Find where the given text appears and provide that cell's center as (x, y) coordinate. 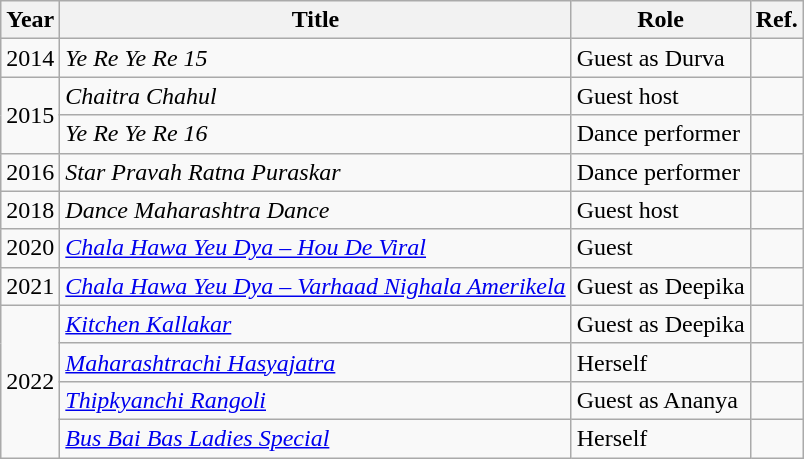
2020 (30, 248)
2016 (30, 172)
Star Pravah Ratna Puraskar (316, 172)
2021 (30, 286)
Guest as Durva (660, 58)
Kitchen Kallakar (316, 324)
Chala Hawa Yeu Dya – Hou De Viral (316, 248)
2018 (30, 210)
Thipkyanchi Rangoli (316, 400)
Ye Re Ye Re 15 (316, 58)
Guest as Ananya (660, 400)
Ref. (776, 20)
Bus Bai Bas Ladies Special (316, 438)
Maharashtrachi Hasyajatra (316, 362)
Ye Re Ye Re 16 (316, 134)
Dance Maharashtra Dance (316, 210)
Title (316, 20)
2015 (30, 115)
Chala Hawa Yeu Dya – Varhaad Nighala Amerikela (316, 286)
2014 (30, 58)
Chaitra Chahul (316, 96)
2022 (30, 381)
Year (30, 20)
Guest (660, 248)
Role (660, 20)
